Return (X, Y) of the center of cell containing provided text 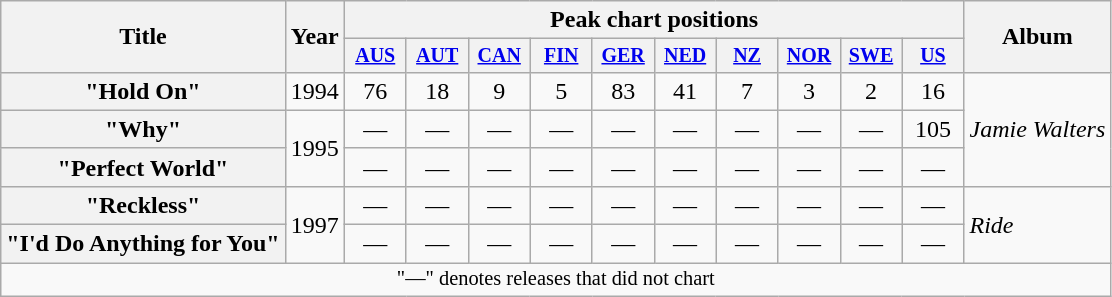
Jamie Walters (1038, 129)
16 (933, 91)
5 (561, 91)
1994 (314, 91)
2 (871, 91)
NOR (809, 56)
GER (623, 56)
Ride (1038, 224)
NED (685, 56)
1997 (314, 224)
SWE (871, 56)
"Hold On" (143, 91)
Title (143, 37)
Peak chart positions (654, 20)
"Reckless" (143, 205)
AUS (375, 56)
Album (1038, 37)
AUT (437, 56)
FIN (561, 56)
"I'd Do Anything for You" (143, 244)
"Why" (143, 129)
US (933, 56)
NZ (747, 56)
18 (437, 91)
76 (375, 91)
Year (314, 37)
"—" denotes releases that did not chart (556, 280)
3 (809, 91)
1995 (314, 148)
9 (499, 91)
105 (933, 129)
83 (623, 91)
CAN (499, 56)
7 (747, 91)
"Perfect World" (143, 167)
41 (685, 91)
